Locate the cell with the specified text and output its [X, Y] center coordinate. 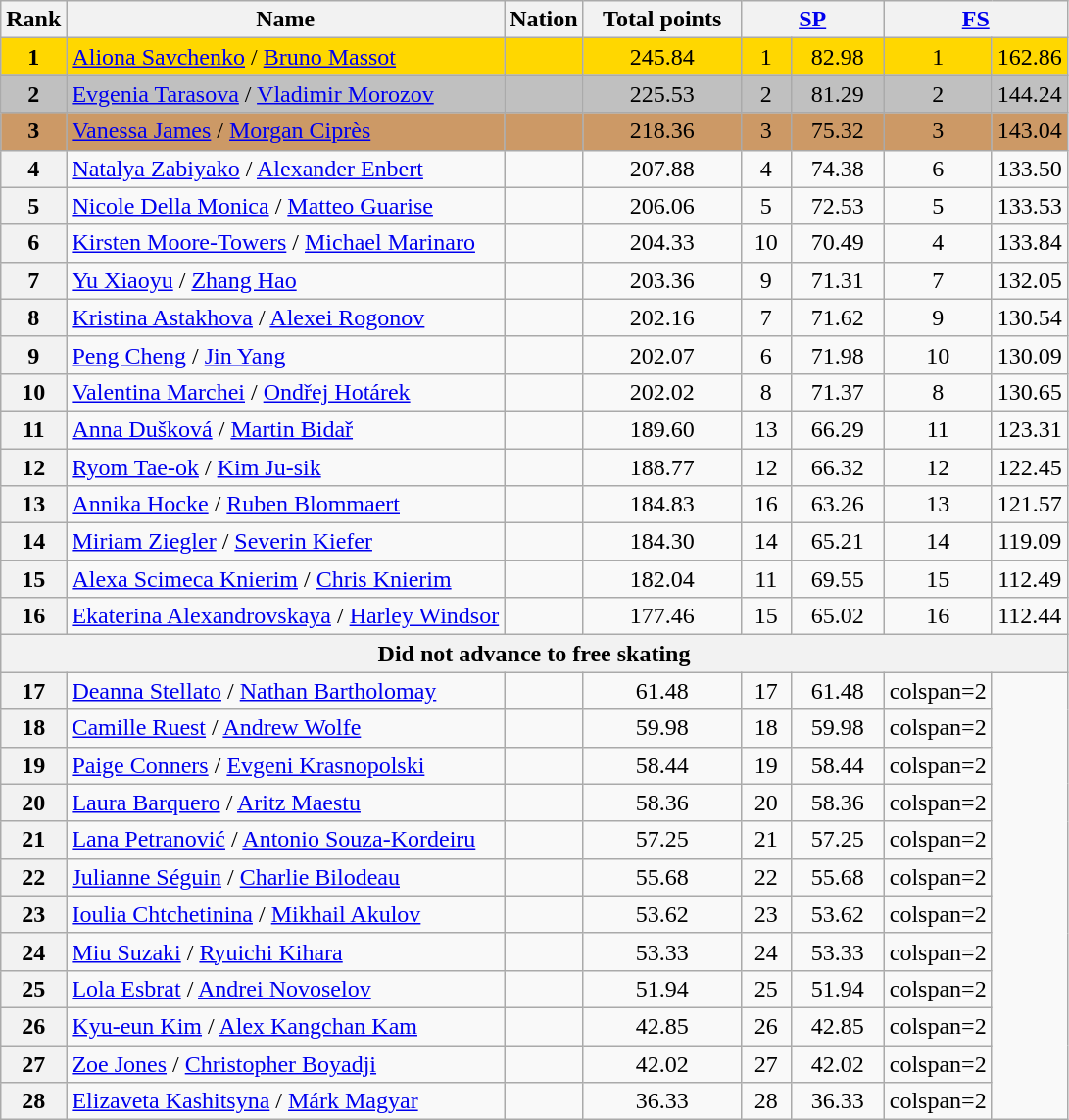
71.37 [837, 392]
121.57 [1029, 505]
225.53 [662, 94]
202.16 [662, 317]
184.83 [662, 505]
Aliona Savchenko / Bruno Massot [286, 57]
Julianne Séguin / Charlie Bilodeau [286, 877]
Rank [33, 20]
203.36 [662, 280]
202.07 [662, 355]
132.05 [1029, 280]
206.06 [662, 206]
123.31 [1029, 429]
130.09 [1029, 355]
143.04 [1029, 131]
177.46 [662, 616]
71.62 [837, 317]
Anna Dušková / Martin Bidař [286, 429]
188.77 [662, 467]
81.29 [837, 94]
Nation [544, 20]
Valentina Marchei / Ondřej Hotárek [286, 392]
FS [976, 20]
Elizaveta Kashitsyna / Márk Magyar [286, 1101]
130.65 [1029, 392]
Ioulia Chtchetinina / Mikhail Akulov [286, 914]
Evgenia Tarasova / Vladimir Morozov [286, 94]
71.31 [837, 280]
Laura Barquero / Aritz Maestu [286, 803]
Paige Conners / Evgeni Krasnopolski [286, 765]
Ekaterina Alexandrovskaya / Harley Windsor [286, 616]
75.32 [837, 131]
Name [286, 20]
218.36 [662, 131]
70.49 [837, 243]
66.32 [837, 467]
Yu Xiaoyu / Zhang Hao [286, 280]
112.49 [1029, 579]
63.26 [837, 505]
65.02 [837, 616]
144.24 [1029, 94]
Did not advance to free skating [534, 654]
69.55 [837, 579]
66.29 [837, 429]
133.53 [1029, 206]
202.02 [662, 392]
Annika Hocke / Ruben Blommaert [286, 505]
207.88 [662, 169]
Kyu-eun Kim / Alex Kangchan Kam [286, 1026]
133.50 [1029, 169]
Lola Esbrat / Andrei Novoselov [286, 989]
112.44 [1029, 616]
65.21 [837, 542]
182.04 [662, 579]
Peng Cheng / Jin Yang [286, 355]
Miriam Ziegler / Severin Kiefer [286, 542]
Ryom Tae-ok / Kim Ju-sik [286, 467]
122.45 [1029, 467]
Nicole Della Monica / Matteo Guarise [286, 206]
Vanessa James / Morgan Ciprès [286, 131]
Lana Petranović / Antonio Souza-Kordeiru [286, 840]
Kristina Astakhova / Alexei Rogonov [286, 317]
133.84 [1029, 243]
Total points [662, 20]
184.30 [662, 542]
Deanna Stellato / Nathan Bartholomay [286, 691]
130.54 [1029, 317]
Camille Ruest / Andrew Wolfe [286, 728]
245.84 [662, 57]
74.38 [837, 169]
71.98 [837, 355]
204.33 [662, 243]
Zoe Jones / Christopher Boyadji [286, 1063]
Natalya Zabiyako / Alexander Enbert [286, 169]
Miu Suzaki / Ryuichi Kihara [286, 951]
119.09 [1029, 542]
Kirsten Moore-Towers / Michael Marinaro [286, 243]
189.60 [662, 429]
82.98 [837, 57]
SP [812, 20]
72.53 [837, 206]
Alexa Scimeca Knierim / Chris Knierim [286, 579]
162.86 [1029, 57]
